Return the (x, y) coordinate for the center point of the cell that contains the specified text.  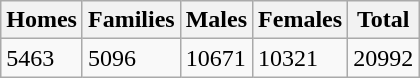
Homes (42, 20)
Total (384, 20)
Males (216, 20)
5096 (131, 58)
Families (131, 20)
10671 (216, 58)
20992 (384, 58)
5463 (42, 58)
Females (300, 20)
10321 (300, 58)
